For the text-containing cell, return its midpoint in (x, y) coordinate format. 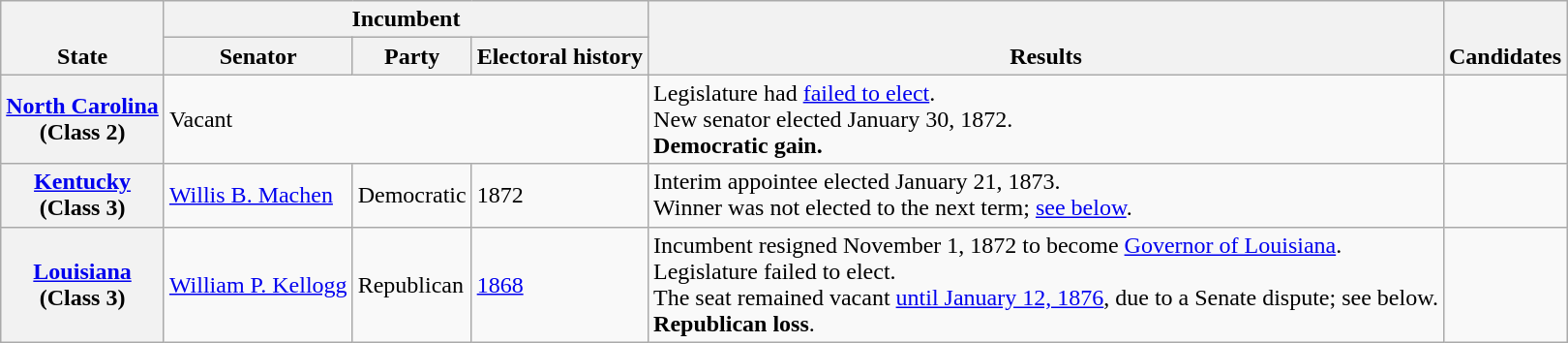
Incumbent (406, 19)
Louisiana(Class 3) (83, 285)
Willis B. Machen (257, 196)
Republican (412, 285)
Legislature had failed to elect.New senator elected January 30, 1872.Democratic gain. (1046, 119)
Kentucky(Class 3) (83, 196)
North Carolina(Class 2) (83, 119)
Electoral history (559, 56)
Senator (257, 56)
Interim appointee elected January 21, 1873.Winner was not elected to the next term; see below. (1046, 196)
Party (412, 56)
1868 (559, 285)
Vacant (406, 119)
Candidates (1504, 38)
Results (1046, 38)
Democratic (412, 196)
William P. Kellogg (257, 285)
State (83, 38)
1872 (559, 196)
